Provide the [x, y] coordinate of the cell's center where the given text is located.  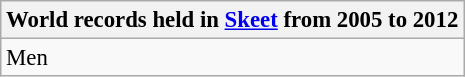
World records held in Skeet from 2005 to 2012 [232, 20]
Men [232, 58]
